For the text-containing cell, return its midpoint in [x, y] coordinate format. 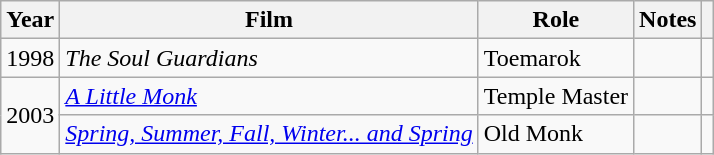
Role [556, 20]
Film [269, 20]
A Little Monk [269, 96]
1998 [30, 58]
Spring, Summer, Fall, Winter... and Spring [269, 134]
Toemarok [556, 58]
The Soul Guardians [269, 58]
Notes [668, 20]
2003 [30, 115]
Year [30, 20]
Old Monk [556, 134]
Temple Master [556, 96]
